For the text-containing cell, return its midpoint in [X, Y] coordinate format. 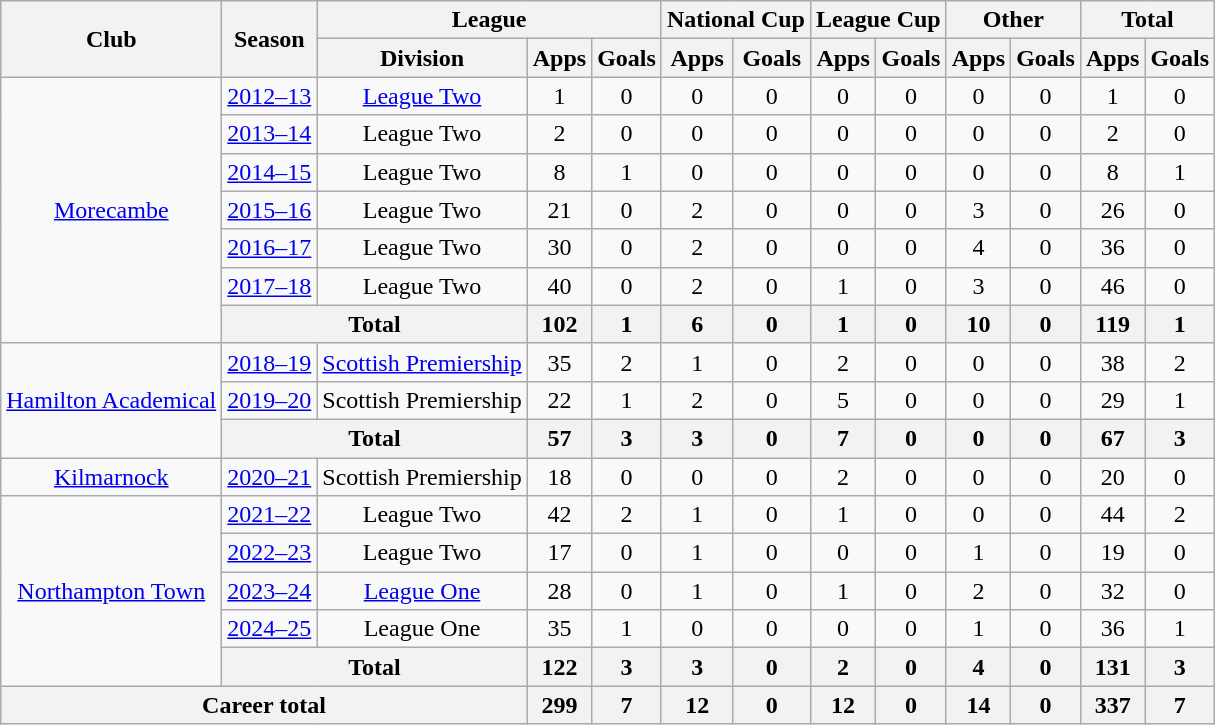
Morecambe [112, 210]
2015–16 [270, 210]
122 [559, 667]
29 [1112, 400]
Northampton Town [112, 591]
2012–13 [270, 96]
League [490, 20]
5 [842, 400]
Hamilton Academical [112, 400]
2020–21 [270, 477]
26 [1112, 210]
Division [422, 58]
57 [559, 438]
2016–17 [270, 248]
28 [559, 591]
2019–20 [270, 400]
17 [559, 553]
38 [1112, 362]
14 [978, 705]
2021–22 [270, 515]
2013–14 [270, 134]
2022–23 [270, 553]
League Cup [878, 20]
40 [559, 286]
2017–18 [270, 286]
46 [1112, 286]
Season [270, 39]
44 [1112, 515]
30 [559, 248]
102 [559, 324]
Club [112, 39]
67 [1112, 438]
Other [1013, 20]
18 [559, 477]
2014–15 [270, 172]
Career total [264, 705]
20 [1112, 477]
42 [559, 515]
32 [1112, 591]
2018–19 [270, 362]
22 [559, 400]
337 [1112, 705]
2023–24 [270, 591]
131 [1112, 667]
Kilmarnock [112, 477]
299 [559, 705]
119 [1112, 324]
10 [978, 324]
2024–25 [270, 629]
National Cup [736, 20]
19 [1112, 553]
21 [559, 210]
6 [697, 324]
